Capture the cell that displays the provided text and extract its [x, y] central coordinate. 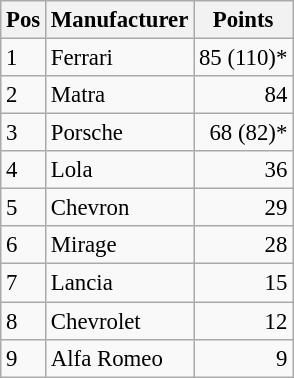
15 [244, 283]
Lola [120, 170]
Mirage [120, 245]
29 [244, 208]
4 [24, 170]
85 (110)* [244, 58]
Ferrari [120, 58]
1 [24, 58]
Chevrolet [120, 321]
Points [244, 20]
84 [244, 95]
6 [24, 245]
3 [24, 133]
Chevron [120, 208]
Porsche [120, 133]
2 [24, 95]
Lancia [120, 283]
Pos [24, 20]
12 [244, 321]
Alfa Romeo [120, 358]
28 [244, 245]
68 (82)* [244, 133]
8 [24, 321]
Matra [120, 95]
7 [24, 283]
Manufacturer [120, 20]
36 [244, 170]
5 [24, 208]
